Find where the given text appears and provide that cell's center as (x, y) coordinate. 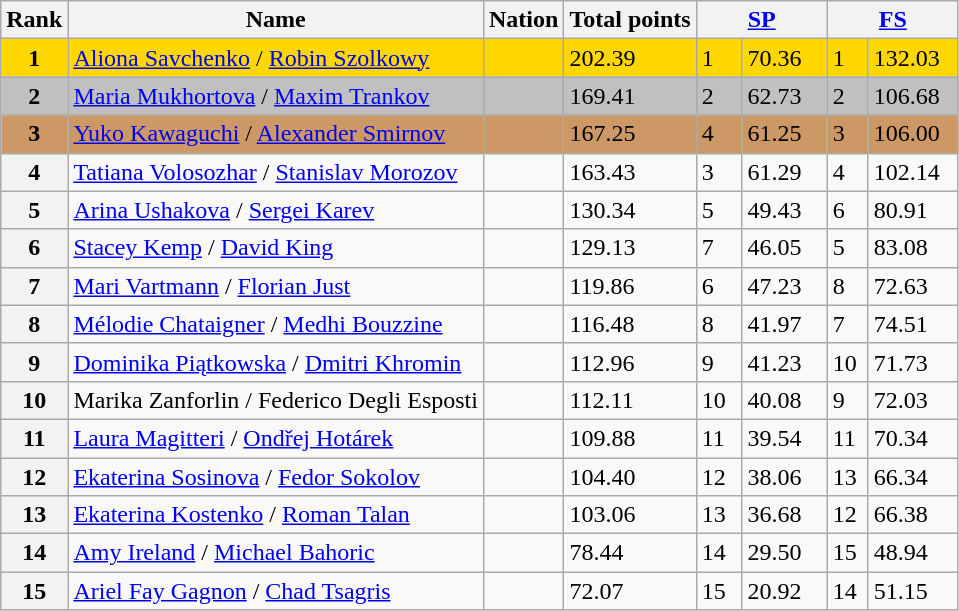
61.25 (784, 134)
Rank (34, 20)
119.86 (630, 286)
71.73 (913, 362)
72.07 (630, 591)
72.03 (913, 400)
46.05 (784, 248)
Aliona Savchenko / Robin Szolkowy (276, 58)
112.96 (630, 362)
Ekaterina Kostenko / Roman Talan (276, 515)
Ekaterina Sosinova / Fedor Sokolov (276, 477)
70.36 (784, 58)
Name (276, 20)
202.39 (630, 58)
169.41 (630, 96)
Mélodie Chataigner / Medhi Bouzzine (276, 324)
102.14 (913, 172)
41.97 (784, 324)
Arina Ushakova / Sergei Karev (276, 210)
40.08 (784, 400)
104.40 (630, 477)
Laura Magitteri / Ondřej Hotárek (276, 438)
112.11 (630, 400)
66.34 (913, 477)
38.06 (784, 477)
61.29 (784, 172)
83.08 (913, 248)
29.50 (784, 553)
Ariel Fay Gagnon / Chad Tsagris (276, 591)
163.43 (630, 172)
49.43 (784, 210)
20.92 (784, 591)
36.68 (784, 515)
41.23 (784, 362)
167.25 (630, 134)
Mari Vartmann / Florian Just (276, 286)
FS (892, 20)
Amy Ireland / Michael Bahoric (276, 553)
Total points (630, 20)
130.34 (630, 210)
Marika Zanforlin / Federico Degli Esposti (276, 400)
78.44 (630, 553)
74.51 (913, 324)
116.48 (630, 324)
70.34 (913, 438)
109.88 (630, 438)
62.73 (784, 96)
129.13 (630, 248)
51.15 (913, 591)
48.94 (913, 553)
66.38 (913, 515)
132.03 (913, 58)
Nation (523, 20)
SP (762, 20)
Tatiana Volosozhar / Stanislav Morozov (276, 172)
Maria Mukhortova / Maxim Trankov (276, 96)
80.91 (913, 210)
39.54 (784, 438)
Dominika Piątkowska / Dmitri Khromin (276, 362)
47.23 (784, 286)
106.68 (913, 96)
Yuko Kawaguchi / Alexander Smirnov (276, 134)
72.63 (913, 286)
106.00 (913, 134)
103.06 (630, 515)
Stacey Kemp / David King (276, 248)
